Return (x, y) of the center of cell containing provided text 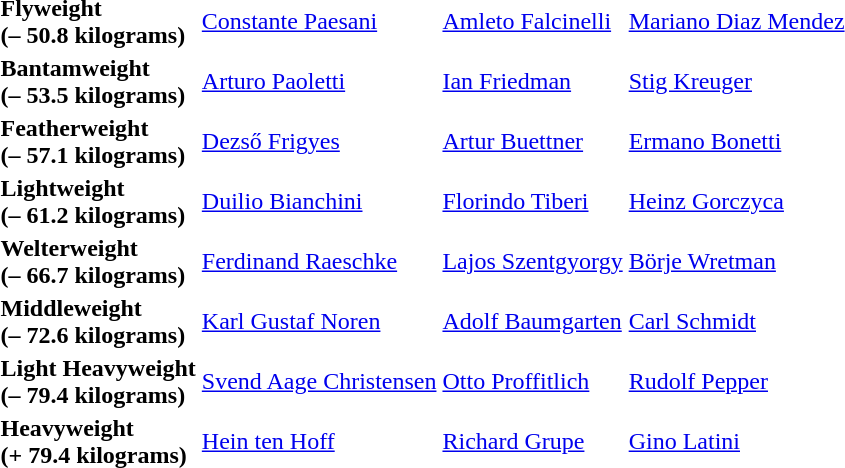
Otto Proffitlich (532, 382)
Svend Aage Christensen (319, 382)
Artur Buettner (532, 142)
Adolf Baumgarten (532, 322)
Florindo Tiberi (532, 202)
Lajos Szentgyorgy (532, 262)
Dezső Frigyes (319, 142)
Karl Gustaf Noren (319, 322)
Duilio Bianchini (319, 202)
Ferdinand Raeschke (319, 262)
Arturo Paoletti (319, 82)
Ian Friedman (532, 82)
